Identify which cell holds the provided text, then report its [x, y] central coordinate. 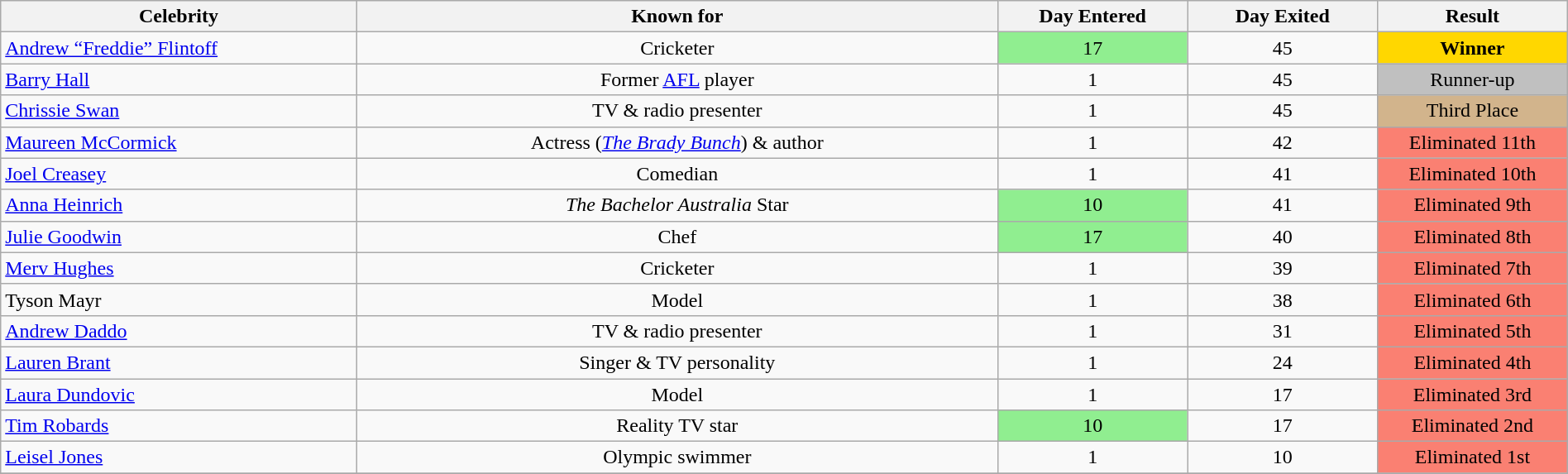
Eliminated 10th [1473, 174]
Chrissie Swan [179, 111]
38 [1283, 299]
42 [1283, 142]
Eliminated 4th [1473, 362]
Anna Heinrich [179, 205]
Andrew Daddo [179, 331]
Maureen McCormick [179, 142]
Tim Robards [179, 426]
Joel Creasey [179, 174]
Singer & TV personality [676, 362]
Barry Hall [179, 79]
Known for [676, 17]
Third Place [1473, 111]
Winner [1473, 48]
Eliminated 5th [1473, 331]
Julie Goodwin [179, 237]
Chef [676, 237]
Eliminated 1st [1473, 457]
Eliminated 7th [1473, 268]
Andrew “Freddie” Flintoff [179, 48]
Former AFL player [676, 79]
Celebrity [179, 17]
Tyson Mayr [179, 299]
Leisel Jones [179, 457]
Merv Hughes [179, 268]
Actress (The Brady Bunch) & author [676, 142]
Runner-up [1473, 79]
Lauren Brant [179, 362]
Eliminated 3rd [1473, 395]
Day Exited [1283, 17]
The Bachelor Australia Star [676, 205]
24 [1283, 362]
Day Entered [1092, 17]
Result [1473, 17]
39 [1283, 268]
Eliminated 11th [1473, 142]
Eliminated 9th [1473, 205]
Olympic swimmer [676, 457]
Laura Dundovic [179, 395]
Eliminated 8th [1473, 237]
Eliminated 6th [1473, 299]
Comedian [676, 174]
31 [1283, 331]
Eliminated 2nd [1473, 426]
40 [1283, 237]
Reality TV star [676, 426]
